Output the [X, Y] coordinate of the center of the cell containing the given text.  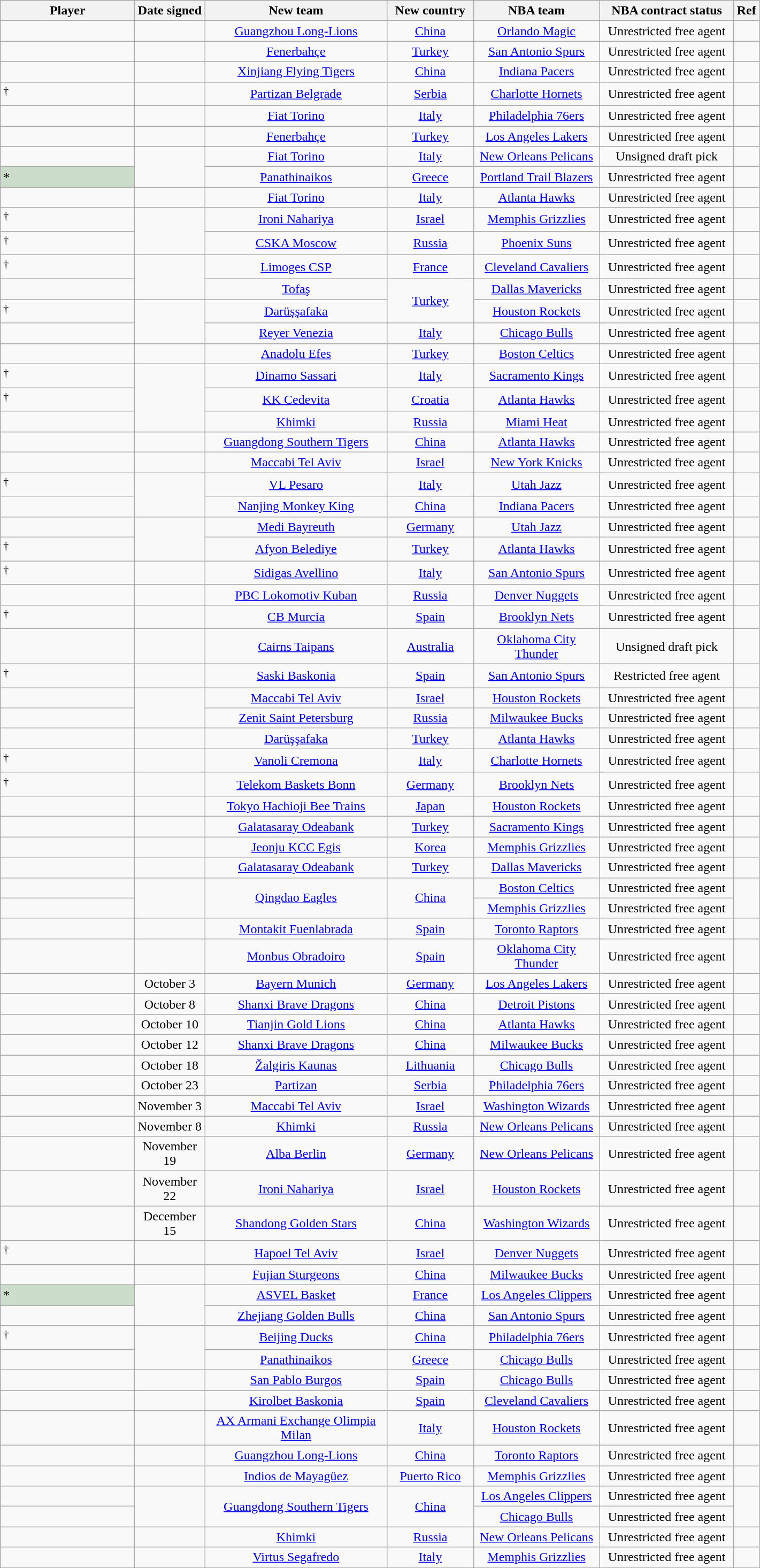
Partizan Belgrade [296, 94]
Saski Baskonia [296, 676]
November 3 [170, 1106]
Player [67, 11]
NBA team [536, 11]
PBC Lokomotiv Kuban [296, 595]
CSKA Moscow [296, 243]
Australia [430, 646]
Japan [430, 806]
Žalgiris Kaunas [296, 1065]
San Pablo Burgos [296, 1380]
Shandong Golden Stars [296, 1224]
Beijing Ducks [296, 1338]
Puerto Rico [430, 1476]
Medi Bayreuth [296, 527]
Date signed [170, 11]
Zhejiang Golden Bulls [296, 1316]
Tokyo Hachioji Bee Trains [296, 806]
VL Pesaro [296, 485]
Phoenix Suns [536, 243]
Ref [747, 11]
Zenit Saint Petersburg [296, 718]
New York Knicks [536, 463]
Qingdao Eagles [296, 898]
Vanoli Cremona [296, 760]
CB Murcia [296, 617]
Monbus Obradoiro [296, 956]
Kirolbet Baskonia [296, 1401]
Alba Berlin [296, 1154]
November 22 [170, 1188]
October 23 [170, 1086]
November 19 [170, 1154]
New team [296, 11]
Lithuania [430, 1065]
October 18 [170, 1065]
KK Cedevita [296, 400]
Telekom Baskets Bonn [296, 784]
Fujian Sturgeons [296, 1275]
Tianjin Gold Lions [296, 1025]
Montakit Fuenlabrada [296, 928]
Afyon Belediye [296, 549]
Partizan [296, 1086]
Bayern Munich [296, 983]
Portland Trail Blazers [536, 177]
Croatia [430, 400]
Jeonju KCC Egis [296, 847]
October 10 [170, 1025]
Sidigas Avellino [296, 573]
Nanjing Monkey King [296, 506]
Orlando Magic [536, 31]
October 12 [170, 1045]
Korea [430, 847]
Miami Heat [536, 421]
ASVEL Basket [296, 1295]
October 3 [170, 983]
Limoges CSP [296, 267]
Cairns Taipans [296, 646]
Anadolu Efes [296, 353]
November 8 [170, 1126]
Detroit Pistons [536, 1004]
Dinamo Sassari [296, 375]
October 8 [170, 1004]
Virtus Segafredo [296, 1557]
Hapoel Tel Aviv [296, 1252]
NBA contract status [666, 11]
December 15 [170, 1224]
Restricted free agent [666, 676]
New country [430, 11]
Reyer Venezia [296, 333]
Tofaş [296, 289]
AX Armani Exchange Olimpia Milan [296, 1428]
Indios de Mayagüez [296, 1476]
Xinjiang Flying Tigers [296, 72]
